Identify which cell holds the provided text, then report its (x, y) central coordinate. 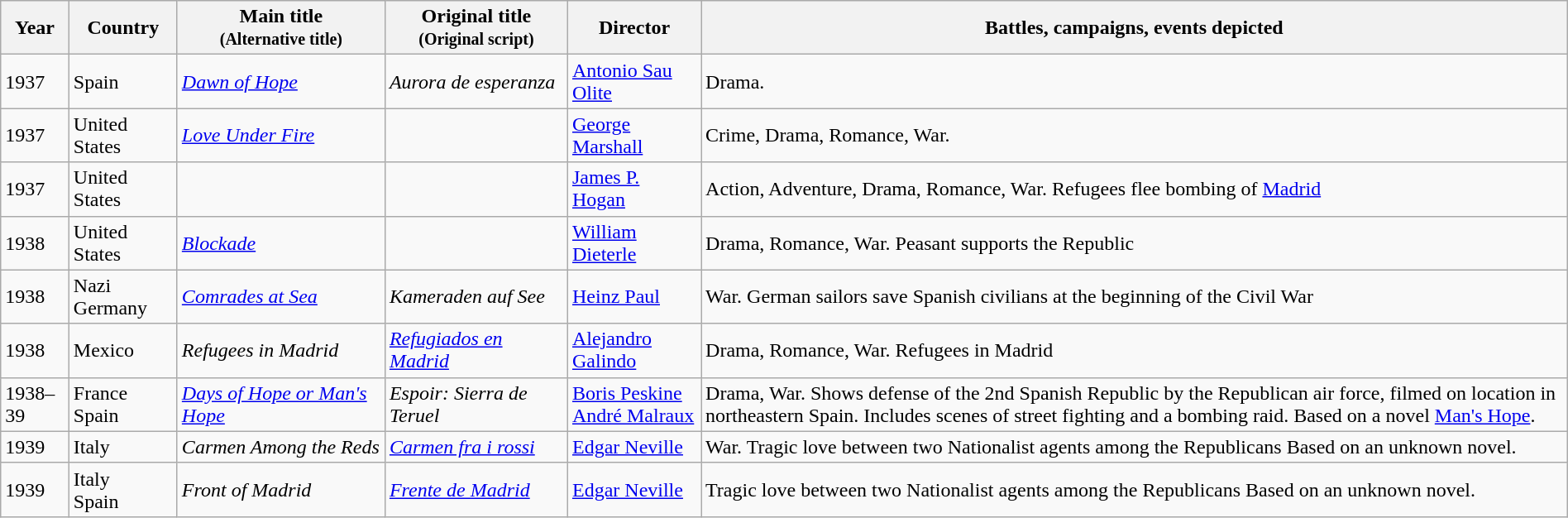
Carmen Among the Reds (281, 447)
Alejandro Galindo (633, 351)
Blockade (281, 243)
War. Tragic love between two Nationalist agents among the Republicans Based on an unknown novel. (1135, 447)
Year (35, 28)
Kameraden auf See (476, 296)
George Marshall (633, 136)
Espoir: Sierra de Teruel (476, 404)
Drama, Romance, War. Peasant supports the Republic (1135, 243)
ItalySpain (122, 490)
Aurora de esperanza (476, 81)
Main title(Alternative title) (281, 28)
Boris Peskine André Malraux (633, 404)
Comrades at Sea (281, 296)
Tragic love between two Nationalist agents among the Republicans Based on an unknown novel. (1135, 490)
1938–39 (35, 404)
Action, Adventure, Drama, Romance, War. Refugees flee bombing of Madrid (1135, 189)
Dawn of Hope (281, 81)
Director (633, 28)
Italy (122, 447)
Battles, campaigns, events depicted (1135, 28)
War. German sailors save Spanish civilians at the beginning of the Civil War (1135, 296)
Spain (122, 81)
Frente de Madrid (476, 490)
Love Under Fire (281, 136)
James P. Hogan (633, 189)
Mexico (122, 351)
Heinz Paul (633, 296)
Nazi Germany (122, 296)
Crime, Drama, Romance, War. (1135, 136)
William Dieterle (633, 243)
Refugiados en Madrid (476, 351)
FranceSpain (122, 404)
Country (122, 28)
Refugees in Madrid (281, 351)
Original title(Original script) (476, 28)
Days of Hope or Man's Hope (281, 404)
Drama, Romance, War. Refugees in Madrid (1135, 351)
Front of Madrid (281, 490)
Antonio Sau Olite (633, 81)
Carmen fra i rossi (476, 447)
Drama. (1135, 81)
